Return the [x, y] coordinate for the center point of the cell that contains the specified text.  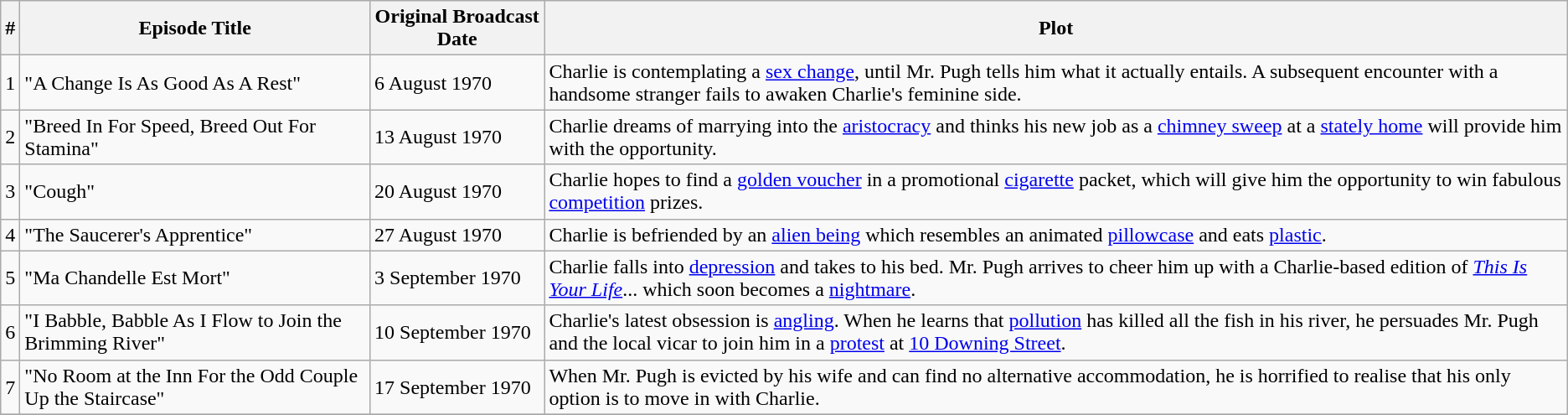
6 August 1970 [457, 82]
5 [10, 278]
# [10, 29]
Charlie hopes to find a golden voucher in a promotional cigarette packet, which will give him the opportunity to win fabulous competition prizes. [1055, 191]
6 [10, 332]
"Ma Chandelle Est Mort" [195, 278]
Episode Title [195, 29]
Original Broadcast Date [457, 29]
"A Change Is As Good As A Rest" [195, 82]
10 September 1970 [457, 332]
"Breed In For Speed, Breed Out For Stamina" [195, 137]
17 September 1970 [457, 387]
"No Room at the Inn For the Odd Couple Up the Staircase" [195, 387]
"I Babble, Babble As I Flow to Join the Brimming River" [195, 332]
"The Saucerer's Apprentice" [195, 235]
7 [10, 387]
13 August 1970 [457, 137]
4 [10, 235]
3 September 1970 [457, 278]
Plot [1055, 29]
Charlie dreams of marrying into the aristocracy and thinks his new job as a chimney sweep at a stately home will provide him with the opportunity. [1055, 137]
3 [10, 191]
"Cough" [195, 191]
1 [10, 82]
2 [10, 137]
27 August 1970 [457, 235]
Charlie is befriended by an alien being which resembles an animated pillowcase and eats plastic. [1055, 235]
20 August 1970 [457, 191]
